Determine the [X, Y] coordinate at the center of the cell enclosing the given text.  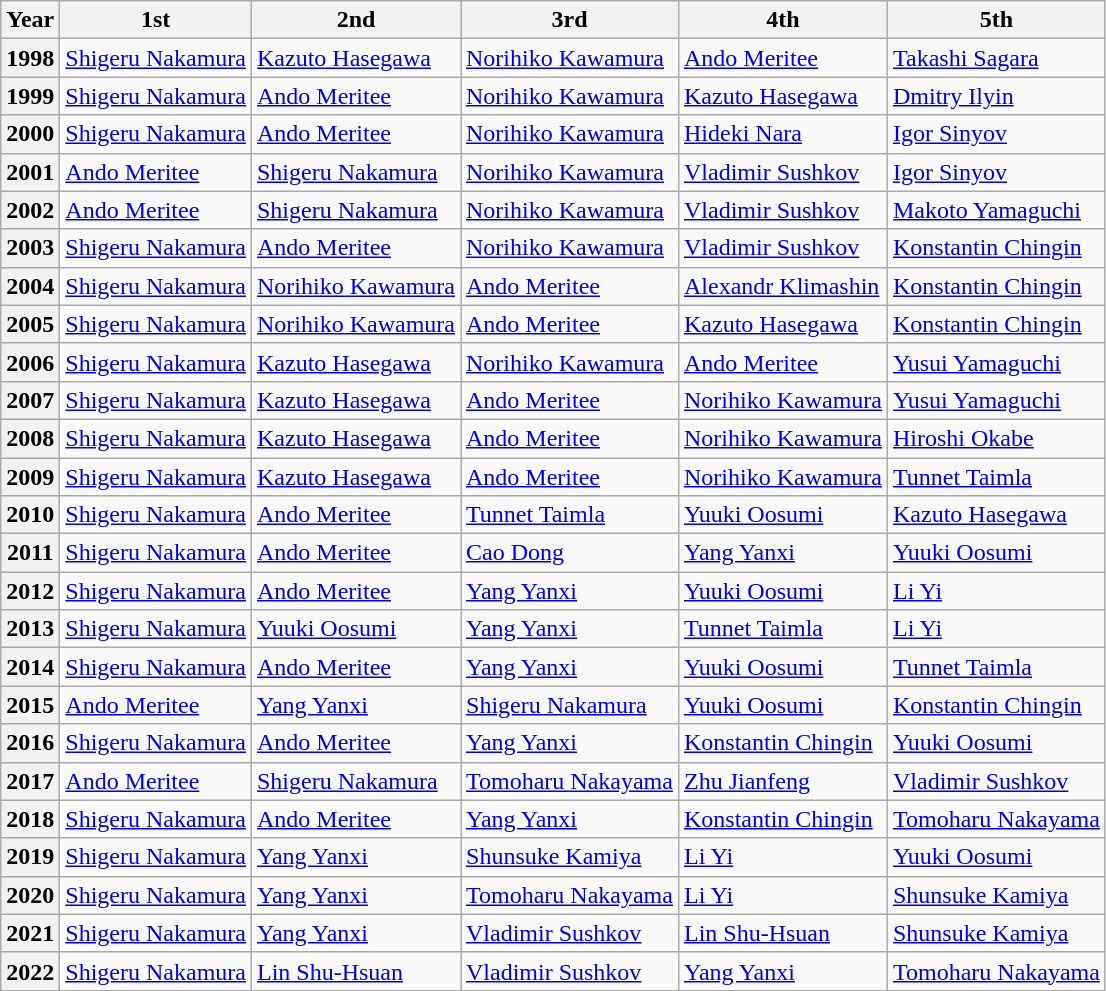
Year [30, 20]
2002 [30, 210]
Dmitry Ilyin [996, 96]
2020 [30, 895]
2019 [30, 857]
2008 [30, 438]
1998 [30, 58]
Cao Dong [569, 553]
2018 [30, 819]
2004 [30, 286]
2013 [30, 629]
Makoto Yamaguchi [996, 210]
2007 [30, 400]
Alexandr Klimashin [782, 286]
Takashi Sagara [996, 58]
2006 [30, 362]
2021 [30, 933]
Hiroshi Okabe [996, 438]
Hideki Nara [782, 134]
2001 [30, 172]
4th [782, 20]
2000 [30, 134]
2015 [30, 705]
2022 [30, 971]
2012 [30, 591]
2010 [30, 515]
2005 [30, 324]
2016 [30, 743]
2011 [30, 553]
Zhu Jianfeng [782, 781]
2014 [30, 667]
2nd [356, 20]
1st [156, 20]
5th [996, 20]
3rd [569, 20]
2017 [30, 781]
1999 [30, 96]
2009 [30, 477]
2003 [30, 248]
